Search for the cell housing the specified text and yield its [X, Y] center coordinate. 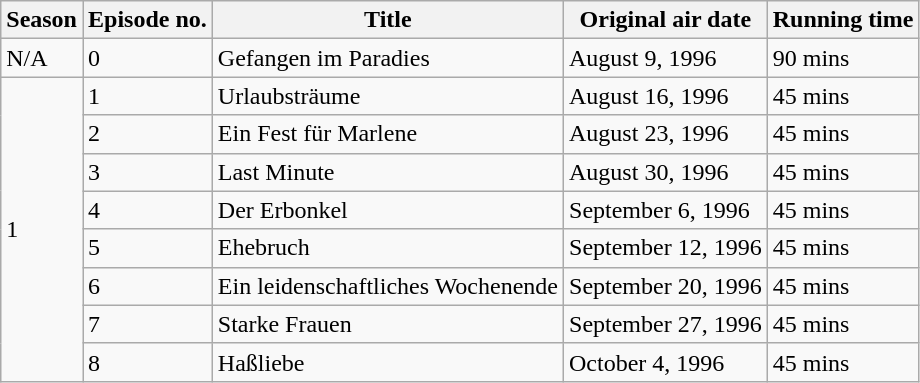
Last Minute [388, 172]
August 16, 1996 [666, 96]
September 12, 1996 [666, 248]
0 [147, 58]
Gefangen im Paradies [388, 58]
Urlaubsträume [388, 96]
August 9, 1996 [666, 58]
September 6, 1996 [666, 210]
Episode no. [147, 20]
Ehebruch [388, 248]
6 [147, 286]
Der Erbonkel [388, 210]
4 [147, 210]
Ein leidenschaftliches Wochenende [388, 286]
August 23, 1996 [666, 134]
8 [147, 362]
Running time [843, 20]
Original air date [666, 20]
September 27, 1996 [666, 324]
October 4, 1996 [666, 362]
N/A [42, 58]
Season [42, 20]
Starke Frauen [388, 324]
90 mins [843, 58]
September 20, 1996 [666, 286]
2 [147, 134]
3 [147, 172]
Haßliebe [388, 362]
August 30, 1996 [666, 172]
Ein Fest für Marlene [388, 134]
7 [147, 324]
5 [147, 248]
Title [388, 20]
